Determine the [x, y] coordinate at the center of the cell enclosing the given text.  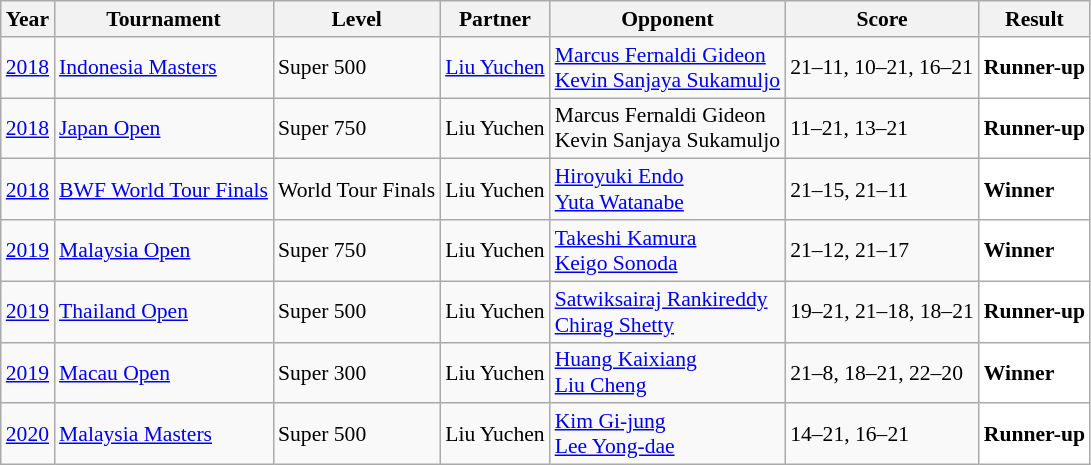
Partner [494, 19]
World Tour Finals [356, 190]
Japan Open [164, 128]
Super 300 [356, 372]
14–21, 16–21 [882, 434]
Kim Gi-jung Lee Yong-dae [668, 434]
Opponent [668, 19]
Thailand Open [164, 312]
21–11, 10–21, 16–21 [882, 68]
Satwiksairaj Rankireddy Chirag Shetty [668, 312]
19–21, 21–18, 18–21 [882, 312]
Indonesia Masters [164, 68]
Huang Kaixiang Liu Cheng [668, 372]
Score [882, 19]
Hiroyuki Endo Yuta Watanabe [668, 190]
Takeshi Kamura Keigo Sonoda [668, 250]
Year [28, 19]
21–15, 21–11 [882, 190]
2020 [28, 434]
Level [356, 19]
Malaysia Open [164, 250]
21–12, 21–17 [882, 250]
BWF World Tour Finals [164, 190]
Malaysia Masters [164, 434]
Result [1034, 19]
Tournament [164, 19]
Macau Open [164, 372]
21–8, 18–21, 22–20 [882, 372]
11–21, 13–21 [882, 128]
